Return the (X, Y) coordinate for the center point of the cell that contains the specified text.  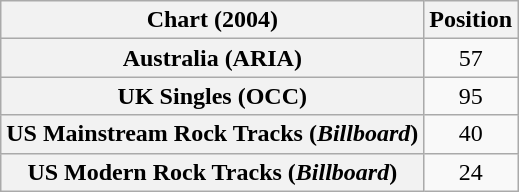
57 (471, 58)
24 (471, 172)
Australia (ARIA) (212, 58)
Position (471, 20)
Chart (2004) (212, 20)
US Mainstream Rock Tracks (Billboard) (212, 134)
40 (471, 134)
US Modern Rock Tracks (Billboard) (212, 172)
95 (471, 96)
UK Singles (OCC) (212, 96)
